Pinpoint the cell where the given text exists, returning its [X, Y] midpoint coordinate. 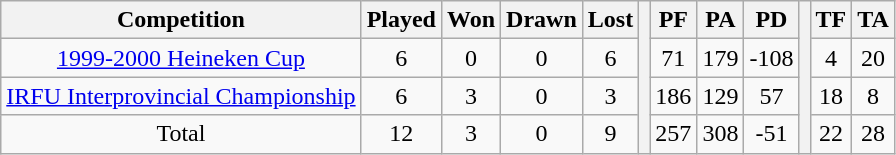
TF [831, 20]
PA [720, 20]
20 [874, 58]
Lost [610, 20]
28 [874, 134]
22 [831, 134]
12 [401, 134]
186 [674, 96]
PD [772, 20]
4 [831, 58]
Competition [181, 20]
71 [674, 58]
TA [874, 20]
9 [610, 134]
IRFU Interprovincial Championship [181, 96]
Drawn [542, 20]
8 [874, 96]
179 [720, 58]
Won [470, 20]
Total [181, 134]
308 [720, 134]
1999-2000 Heineken Cup [181, 58]
-51 [772, 134]
Played [401, 20]
-108 [772, 58]
57 [772, 96]
129 [720, 96]
PF [674, 20]
257 [674, 134]
18 [831, 96]
